Identify which cell holds the provided text, then report its (x, y) central coordinate. 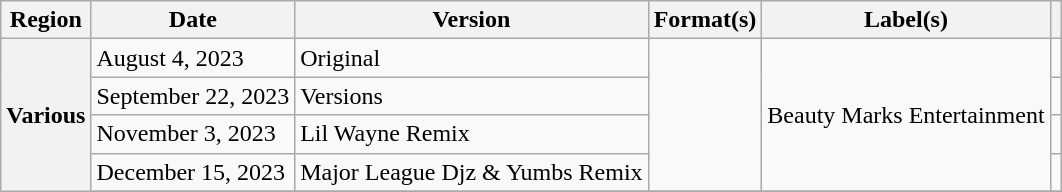
Lil Wayne Remix (472, 134)
December 15, 2023 (193, 172)
September 22, 2023 (193, 96)
August 4, 2023 (193, 58)
Various (46, 115)
Format(s) (705, 20)
Major League Djz & Yumbs Remix (472, 172)
Region (46, 20)
Version (472, 20)
Versions (472, 96)
Original (472, 58)
Label(s) (906, 20)
Date (193, 20)
Beauty Marks Entertainment (906, 115)
November 3, 2023 (193, 134)
